Scan for the cell matching the given text and deliver its [X, Y] coordinate at center. 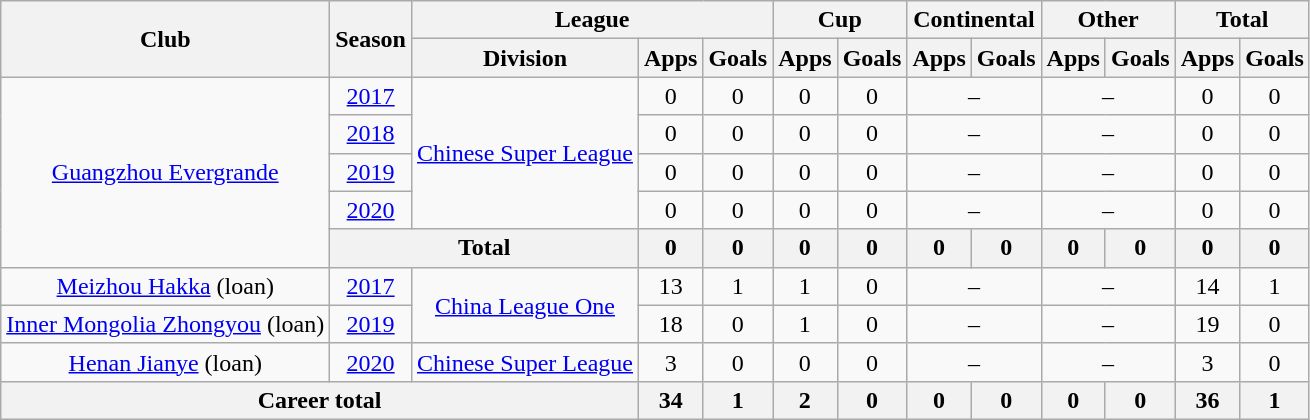
Continental [974, 20]
Inner Mongolia Zhongyou (loan) [166, 324]
Career total [320, 400]
Season [371, 39]
Other [1108, 20]
36 [1207, 400]
18 [670, 324]
Cup [840, 20]
13 [670, 286]
2 [805, 400]
Division [524, 58]
19 [1207, 324]
Meizhou Hakka (loan) [166, 286]
China League One [524, 305]
14 [1207, 286]
League [592, 20]
2018 [371, 134]
Henan Jianye (loan) [166, 362]
34 [670, 400]
Guangzhou Evergrande [166, 172]
Club [166, 39]
